For the text-containing cell, return its midpoint in [X, Y] coordinate format. 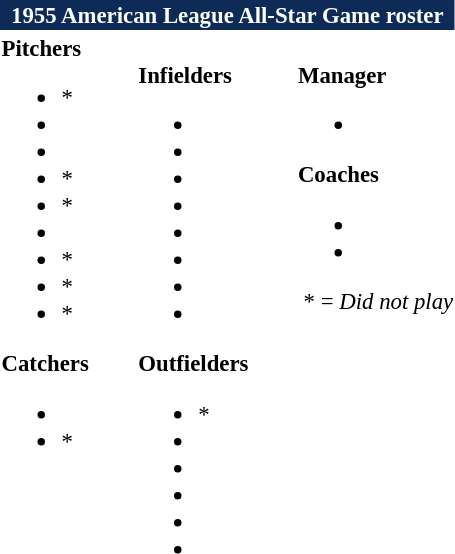
1955 American League All-Star Game roster [228, 15]
